Find where the given text appears and provide that cell's center as [X, Y] coordinate. 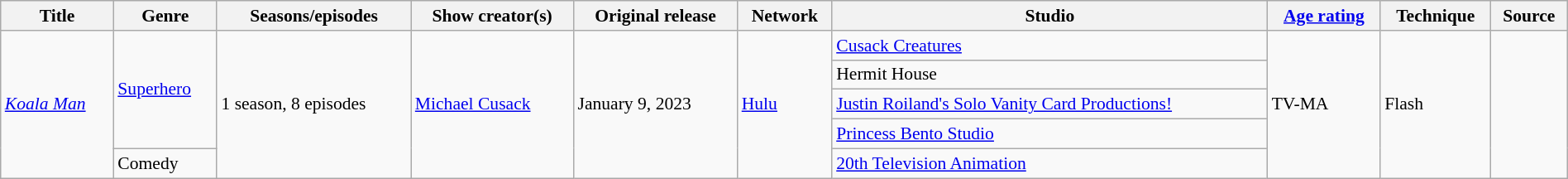
Justin Roiland's Solo Vanity Card Productions! [1049, 104]
Technique [1436, 16]
Princess Bento Studio [1049, 134]
January 9, 2023 [655, 104]
Cusack Creatures [1049, 46]
Genre [165, 16]
Michael Cusack [493, 104]
Studio [1049, 16]
1 season, 8 episodes [313, 104]
Superhero [165, 89]
Hulu [785, 104]
20th Television Animation [1049, 163]
Seasons/episodes [313, 16]
Show creator(s) [493, 16]
Source [1528, 16]
Original release [655, 16]
Title [58, 16]
Network [785, 16]
Age rating [1324, 16]
Hermit House [1049, 75]
Comedy [165, 163]
TV-MA [1324, 104]
Flash [1436, 104]
Koala Man [58, 104]
